Return (X, Y) of the center of cell containing provided text 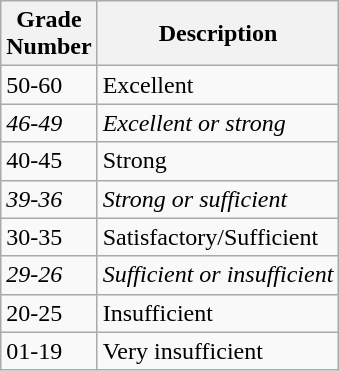
50-60 (49, 85)
Satisfactory/Sufficient (218, 237)
01-19 (49, 351)
30-35 (49, 237)
46-49 (49, 123)
Very insufficient (218, 351)
20-25 (49, 313)
Excellent (218, 85)
40-45 (49, 161)
Excellent or strong (218, 123)
Description (218, 34)
Strong (218, 161)
GradeNumber (49, 34)
39-36 (49, 199)
Insufficient (218, 313)
Strong or sufficient (218, 199)
Sufficient or insufficient (218, 275)
29-26 (49, 275)
